Provide the (x, y) coordinate of the cell's center where the given text is located.  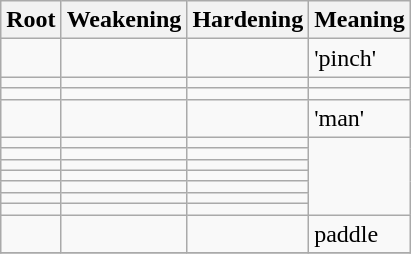
paddle (360, 233)
'man' (360, 118)
Hardening (248, 20)
Meaning (360, 20)
Root (31, 20)
'pinch' (360, 58)
Weakening (124, 20)
